Scan for the cell matching the given text and deliver its [X, Y] coordinate at center. 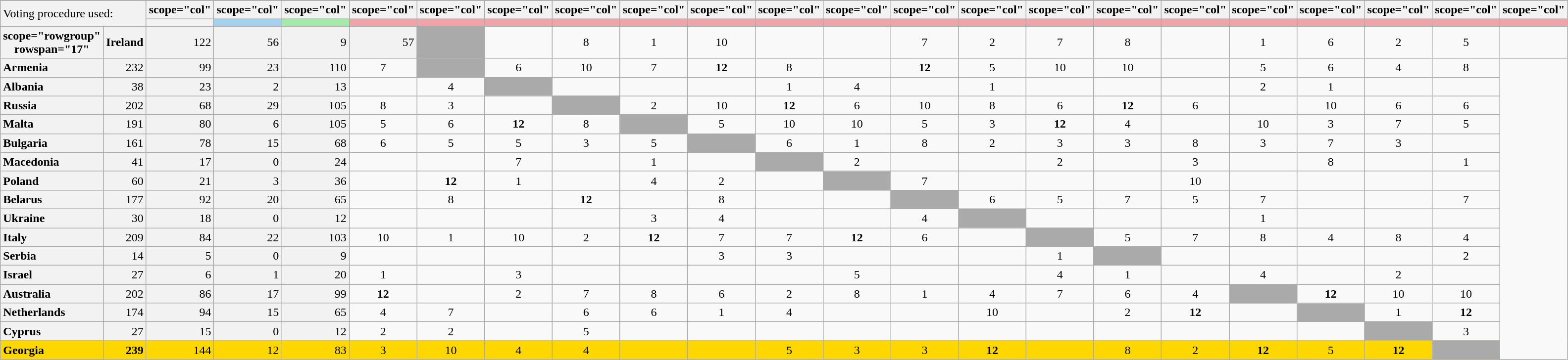
Cyprus [52, 331]
122 [180, 43]
38 [125, 87]
Armenia [52, 68]
161 [125, 143]
36 [316, 180]
22 [248, 237]
103 [316, 237]
110 [316, 68]
Bulgaria [52, 143]
174 [125, 313]
83 [316, 350]
Italy [52, 237]
Netherlands [52, 313]
80 [180, 124]
Russia [52, 105]
92 [180, 199]
Israel [52, 275]
94 [180, 313]
232 [125, 68]
60 [125, 180]
191 [125, 124]
18 [180, 218]
56 [248, 43]
144 [180, 350]
Macedonia [52, 162]
30 [125, 218]
Australia [52, 294]
Ireland [125, 43]
84 [180, 237]
Serbia [52, 256]
scope="rowgroup" rowspan="17" [52, 43]
78 [180, 143]
86 [180, 294]
Poland [52, 180]
41 [125, 162]
Georgia [52, 350]
Belarus [52, 199]
29 [248, 105]
21 [180, 180]
57 [383, 43]
Voting procedure used: [73, 13]
239 [125, 350]
Ukraine [52, 218]
177 [125, 199]
24 [316, 162]
14 [125, 256]
Albania [52, 87]
209 [125, 237]
Malta [52, 124]
13 [316, 87]
